Output the (x, y) coordinate of the center of the cell containing the given text.  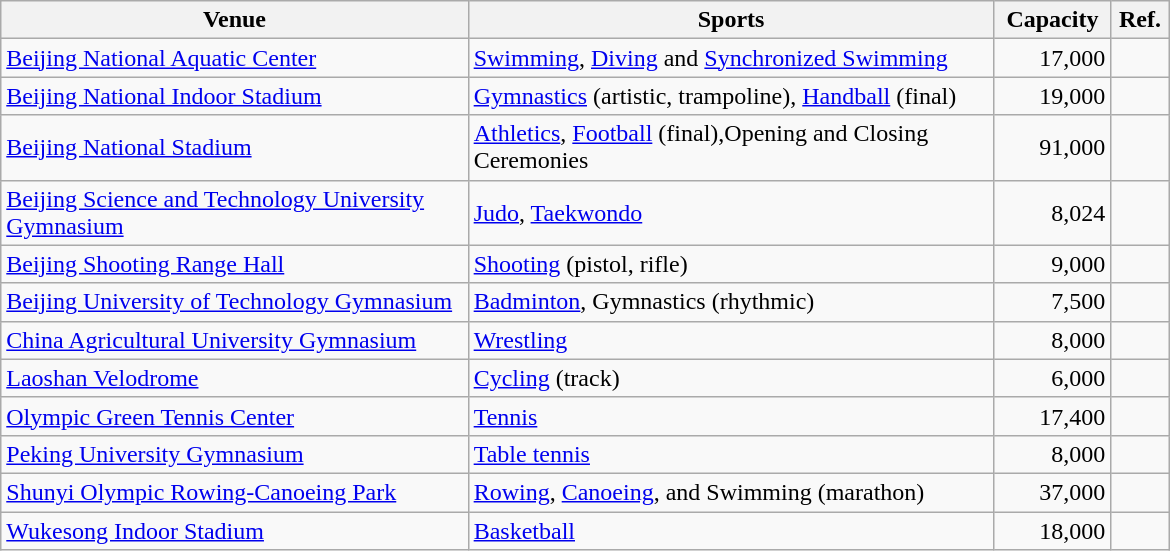
Wukesong Indoor Stadium (234, 531)
Wrestling (731, 340)
Laoshan Velodrome (234, 378)
Ref. (1140, 20)
37,000 (1052, 492)
Badminton, Gymnastics (rhythmic) (731, 302)
Peking University Gymnasium (234, 454)
Beijing National Aquatic Center (234, 58)
Shooting (pistol, rifle) (731, 264)
Beijing Science and Technology University Gymnasium (234, 212)
Gymnastics (artistic, trampoline), Handball (final) (731, 96)
Basketball (731, 531)
8,024 (1052, 212)
Swimming, Diving and Synchronized Swimming (731, 58)
Cycling (track) (731, 378)
9,000 (1052, 264)
Beijing National Indoor Stadium (234, 96)
Rowing, Canoeing, and Swimming (marathon) (731, 492)
Beijing University of Technology Gymnasium (234, 302)
Tennis (731, 416)
19,000 (1052, 96)
Athletics, Football (final),Opening and Closing Ceremonies (731, 148)
China Agricultural University Gymnasium (234, 340)
Table tennis (731, 454)
Shunyi Olympic Rowing-Canoeing Park (234, 492)
Beijing National Stadium (234, 148)
6,000 (1052, 378)
Judo, Taekwondo (731, 212)
Sports (731, 20)
91,000 (1052, 148)
Olympic Green Tennis Center (234, 416)
17,000 (1052, 58)
Venue (234, 20)
Capacity (1052, 20)
7,500 (1052, 302)
17,400 (1052, 416)
18,000 (1052, 531)
Beijing Shooting Range Hall (234, 264)
